Provide the [X, Y] coordinate of the cell's center where the given text is located.  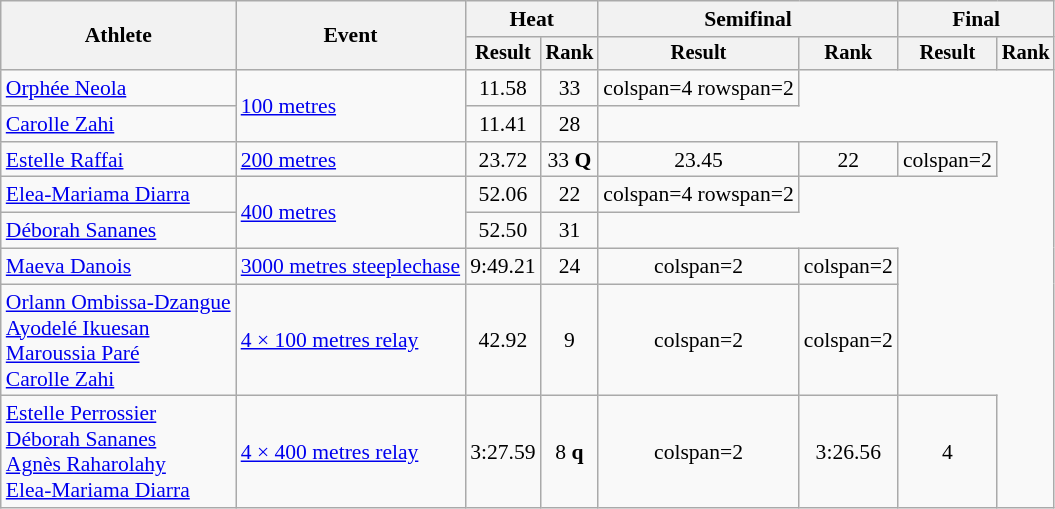
Final [976, 19]
Event [351, 36]
24 [570, 267]
33 Q [570, 160]
Heat [532, 19]
Déborah Sananes [118, 231]
11.58 [502, 88]
23.72 [502, 160]
3:26.56 [848, 452]
31 [570, 231]
Elea-Mariama Diarra [118, 195]
400 metres [351, 212]
11.41 [502, 124]
Orlann Ombissa-DzangueAyodelé IkuesanMaroussia ParéCarolle Zahi [118, 340]
200 metres [351, 160]
Estelle PerrossierDéborah SananesAgnès RaharolahyElea-Mariama Diarra [118, 452]
Maeva Danois [118, 267]
Carolle Zahi [118, 124]
52.06 [502, 195]
Semifinal [748, 19]
Athlete [118, 36]
42.92 [502, 340]
3:27.59 [502, 452]
9:49.21 [502, 267]
3000 metres steeplechase [351, 267]
23.45 [698, 160]
4 × 100 metres relay [351, 340]
33 [570, 88]
4 [948, 452]
8 q [570, 452]
Estelle Raffai [118, 160]
4 × 400 metres relay [351, 452]
28 [570, 124]
100 metres [351, 106]
9 [570, 340]
52.50 [502, 231]
Orphée Neola [118, 88]
